Find where the given text appears and provide that cell's center as (x, y) coordinate. 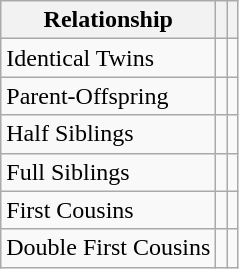
Parent-Offspring (108, 96)
Half Siblings (108, 134)
Double First Cousins (108, 248)
Relationship (108, 20)
First Cousins (108, 210)
Identical Twins (108, 58)
Full Siblings (108, 172)
